Determine the (X, Y) coordinate at the center of the cell enclosing the given text.  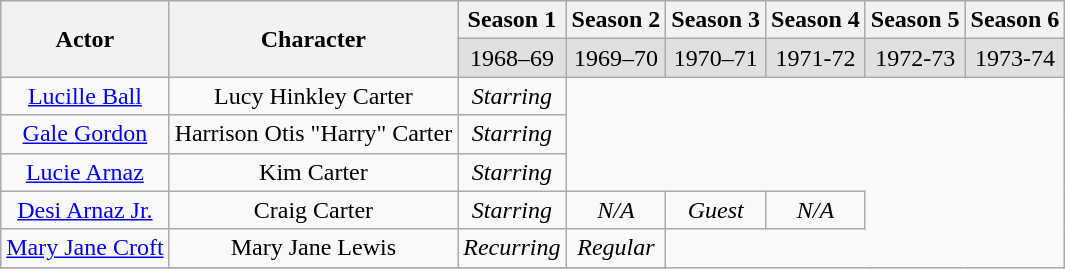
Regular (616, 248)
Mary Jane Croft (85, 248)
Season 5 (915, 20)
Craig Carter (314, 210)
Lucy Hinkley Carter (314, 96)
1971-72 (816, 58)
Season 1 (512, 20)
Actor (85, 39)
Season 3 (716, 20)
Lucie Arnaz (85, 172)
Season 2 (616, 20)
Season 4 (816, 20)
1968–69 (512, 58)
Gale Gordon (85, 134)
Recurring (512, 248)
1972-73 (915, 58)
Harrison Otis "Harry" Carter (314, 134)
1970–71 (716, 58)
1969–70 (616, 58)
Guest (716, 210)
Desi Arnaz Jr. (85, 210)
Mary Jane Lewis (314, 248)
Season 6 (1015, 20)
Character (314, 39)
Lucille Ball (85, 96)
1973-74 (1015, 58)
Kim Carter (314, 172)
